Locate the cell with the specified text and output its [X, Y] center coordinate. 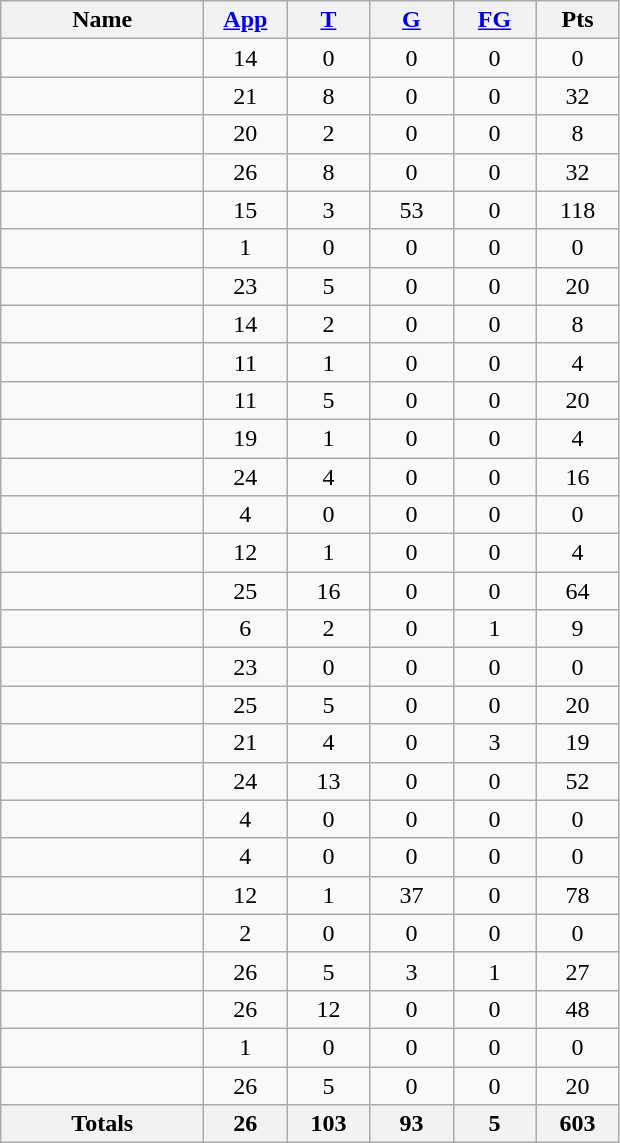
T [328, 20]
52 [578, 781]
603 [578, 1124]
27 [578, 971]
FG [494, 20]
48 [578, 1009]
78 [578, 895]
93 [412, 1124]
13 [328, 781]
118 [578, 210]
6 [246, 629]
9 [578, 629]
Totals [102, 1124]
15 [246, 210]
App [246, 20]
64 [578, 591]
37 [412, 895]
Pts [578, 20]
53 [412, 210]
103 [328, 1124]
Name [102, 20]
G [412, 20]
